Identify which cell holds the provided text, then report its [x, y] central coordinate. 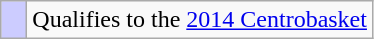
Qualifies to the 2014 Centrobasket [200, 20]
